Find where the given text appears and provide that cell's center as [X, Y] coordinate. 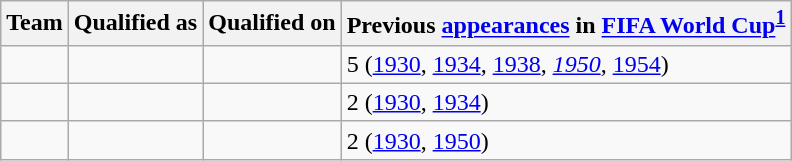
2 (1930, 1950) [566, 140]
Previous appearances in FIFA World Cup1 [566, 24]
Qualified as [135, 24]
5 (1930, 1934, 1938, 1950, 1954) [566, 64]
Team [35, 24]
Qualified on [272, 24]
2 (1930, 1934) [566, 102]
